Pinpoint the cell where the given text exists, returning its [X, Y] midpoint coordinate. 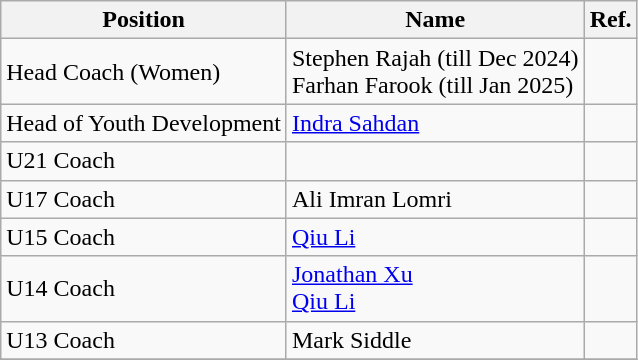
U13 Coach [144, 340]
Stephen Rajah (till Dec 2024) Farhan Farook (till Jan 2025) [435, 72]
Jonathan Xu Qiu Li [435, 288]
Mark Siddle [435, 340]
Qiu Li [435, 237]
U21 Coach [144, 161]
Ref. [610, 20]
Head Coach (Women) [144, 72]
Name [435, 20]
Indra Sahdan [435, 123]
U15 Coach [144, 237]
Position [144, 20]
U14 Coach [144, 288]
Head of Youth Development [144, 123]
Ali Imran Lomri [435, 199]
U17 Coach [144, 199]
